Return the [x, y] coordinate for the center point of the cell that contains the specified text.  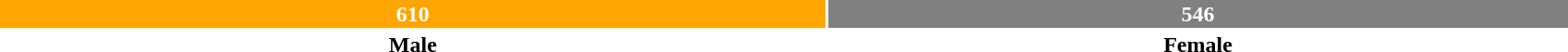
546 [1198, 14]
610 [413, 14]
